From the cell containing the given text, extract its center point as [x, y] coordinate. 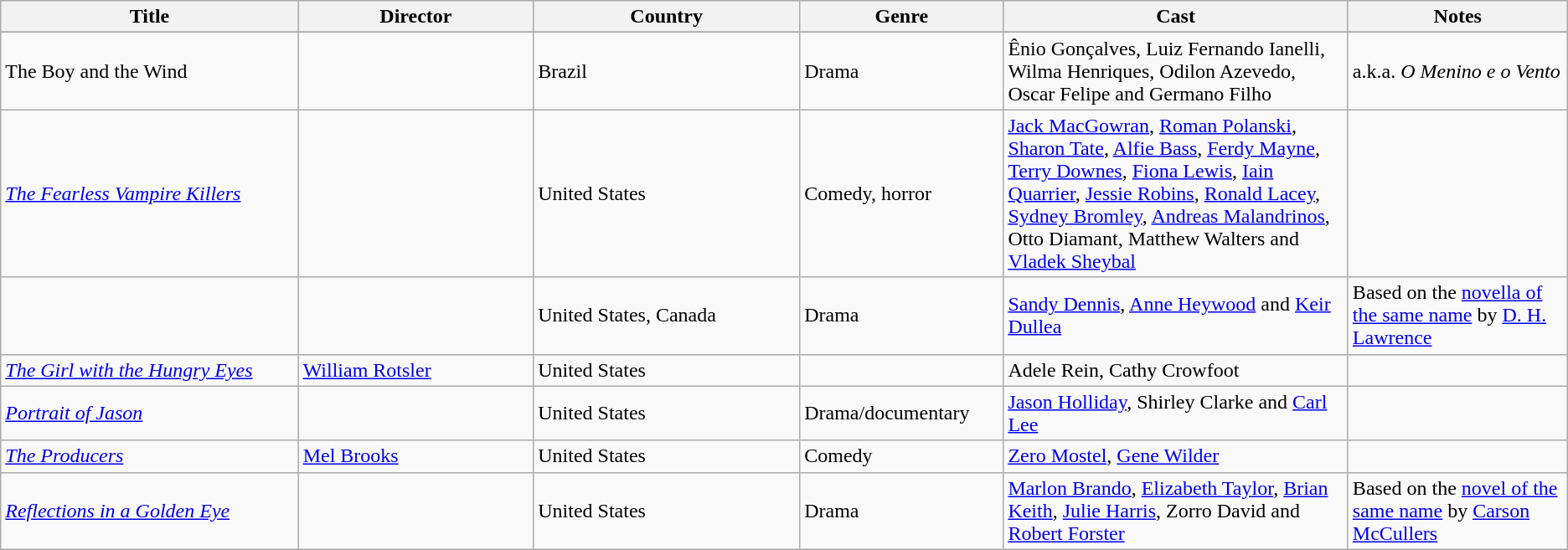
a.k.a. O Menino e o Vento [1457, 71]
Ênio Gonçalves, Luiz Fernando Ianelli, Wilma Henriques, Odilon Azevedo, Oscar Felipe and Germano Filho [1176, 71]
Drama/documentary [901, 414]
Mel Brooks [415, 456]
Country [667, 17]
Based on the novella of the same name by D. H. Lawrence [1457, 316]
Cast [1176, 17]
Reflections in a Golden Eye [149, 511]
Marlon Brando, Elizabeth Taylor, Brian Keith, Julie Harris, Zorro David and Robert Forster [1176, 511]
Comedy, horror [901, 193]
Jason Holliday, Shirley Clarke and Carl Lee [1176, 414]
The Fearless Vampire Killers [149, 193]
Adele Rein, Cathy Crowfoot [1176, 370]
The Producers [149, 456]
Sandy Dennis, Anne Heywood and Keir Dullea [1176, 316]
Brazil [667, 71]
Comedy [901, 456]
Title [149, 17]
The Girl with the Hungry Eyes [149, 370]
William Rotsler [415, 370]
Director [415, 17]
The Boy and the Wind [149, 71]
Zero Mostel, Gene Wilder [1176, 456]
United States, Canada [667, 316]
Based on the novel of the same name by Carson McCullers [1457, 511]
Notes [1457, 17]
Genre [901, 17]
Portrait of Jason [149, 414]
